Return the [X, Y] coordinate for the center point of the cell that contains the specified text.  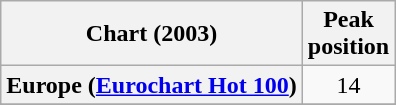
14 [348, 85]
Europe (Eurochart Hot 100) [152, 85]
Chart (2003) [152, 34]
Peakposition [348, 34]
